Scan for the cell matching the given text and deliver its (X, Y) coordinate at center. 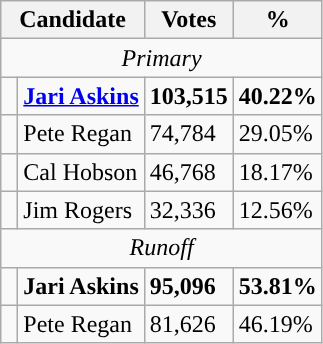
18.17% (278, 172)
46,768 (188, 172)
Runoff (162, 248)
40.22% (278, 96)
Votes (188, 20)
95,096 (188, 286)
Candidate (73, 20)
46.19% (278, 324)
32,336 (188, 210)
Primary (162, 58)
81,626 (188, 324)
53.81% (278, 286)
Jim Rogers (81, 210)
12.56% (278, 210)
% (278, 20)
74,784 (188, 134)
Cal Hobson (81, 172)
29.05% (278, 134)
103,515 (188, 96)
